For the text-containing cell, return its midpoint in [X, Y] coordinate format. 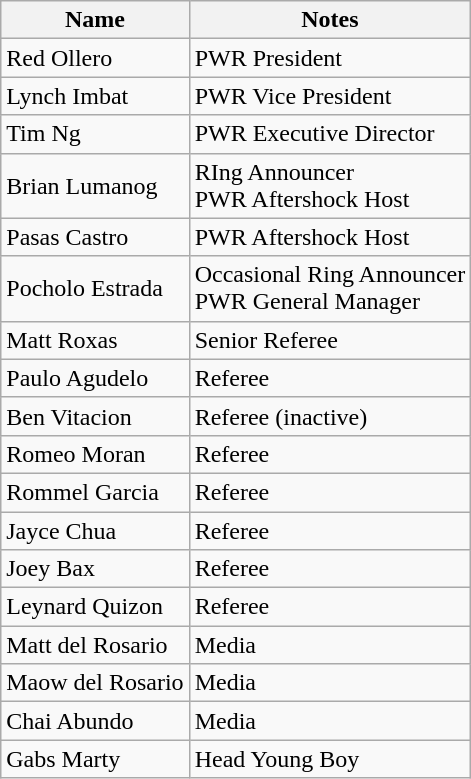
RIng AnnouncerPWR Aftershock Host [330, 186]
Name [95, 20]
PWR President [330, 58]
Senior Referee [330, 340]
Paulo Agudelo [95, 378]
Jayce Chua [95, 531]
Romeo Moran [95, 454]
Head Young Boy [330, 759]
Maow del Rosario [95, 683]
PWR Executive Director [330, 134]
Referee (inactive) [330, 416]
Pasas Castro [95, 237]
Joey Bax [95, 569]
Brian Lumanog [95, 186]
Lynch Imbat [95, 96]
Ben Vitacion [95, 416]
Red Ollero [95, 58]
Chai Abundo [95, 721]
Tim Ng [95, 134]
Pocholo Estrada [95, 288]
Matt del Rosario [95, 645]
Occasional Ring AnnouncerPWR General Manager [330, 288]
PWR Aftershock Host [330, 237]
Leynard Quizon [95, 607]
Notes [330, 20]
Gabs Marty [95, 759]
Rommel Garcia [95, 492]
Matt Roxas [95, 340]
PWR Vice President [330, 96]
